Capture the cell that displays the provided text and extract its (X, Y) central coordinate. 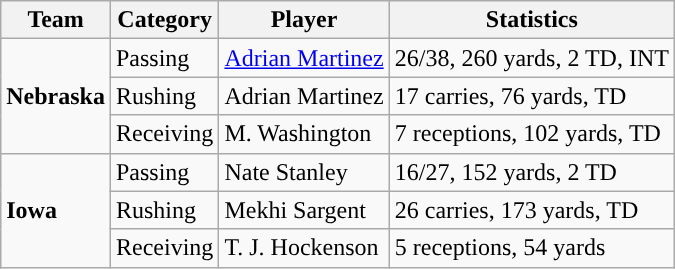
26 carries, 173 yards, TD (532, 210)
Nate Stanley (304, 172)
Category (164, 20)
Nebraska (56, 96)
17 carries, 76 yards, TD (532, 96)
Statistics (532, 20)
7 receptions, 102 yards, TD (532, 134)
M. Washington (304, 134)
Iowa (56, 210)
T. J. Hockenson (304, 248)
16/27, 152 yards, 2 TD (532, 172)
Mekhi Sargent (304, 210)
5 receptions, 54 yards (532, 248)
Team (56, 20)
Player (304, 20)
26/38, 260 yards, 2 TD, INT (532, 58)
